Return (x, y) of the center of cell containing provided text 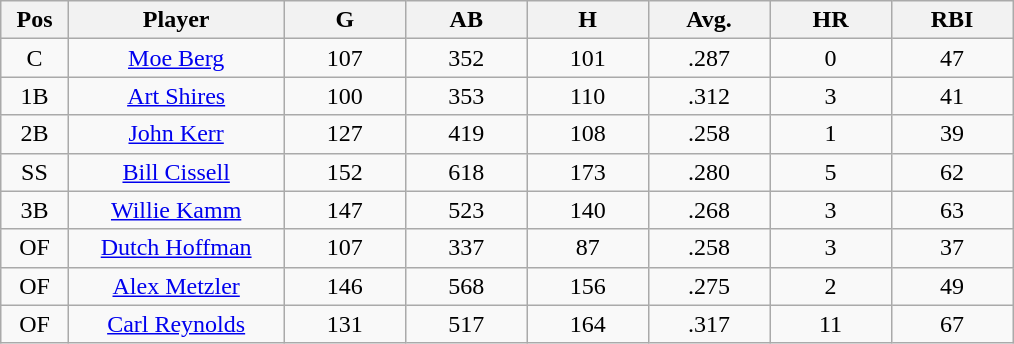
173 (588, 172)
5 (830, 172)
0 (830, 58)
Carl Reynolds (176, 324)
101 (588, 58)
156 (588, 286)
100 (344, 96)
2 (830, 286)
2B (34, 134)
353 (466, 96)
67 (952, 324)
131 (344, 324)
.287 (708, 58)
Art Shires (176, 96)
H (588, 20)
Player (176, 20)
1B (34, 96)
146 (344, 286)
Dutch Hoffman (176, 248)
87 (588, 248)
63 (952, 210)
152 (344, 172)
47 (952, 58)
39 (952, 134)
Bill Cissell (176, 172)
Alex Metzler (176, 286)
Moe Berg (176, 58)
517 (466, 324)
37 (952, 248)
110 (588, 96)
RBI (952, 20)
147 (344, 210)
G (344, 20)
62 (952, 172)
11 (830, 324)
.275 (708, 286)
Pos (34, 20)
John Kerr (176, 134)
41 (952, 96)
1 (830, 134)
.268 (708, 210)
.317 (708, 324)
Willie Kamm (176, 210)
49 (952, 286)
140 (588, 210)
352 (466, 58)
419 (466, 134)
SS (34, 172)
Avg. (708, 20)
337 (466, 248)
.312 (708, 96)
AB (466, 20)
C (34, 58)
164 (588, 324)
568 (466, 286)
.280 (708, 172)
HR (830, 20)
127 (344, 134)
108 (588, 134)
618 (466, 172)
3B (34, 210)
523 (466, 210)
